Search for the cell housing the specified text and yield its (X, Y) center coordinate. 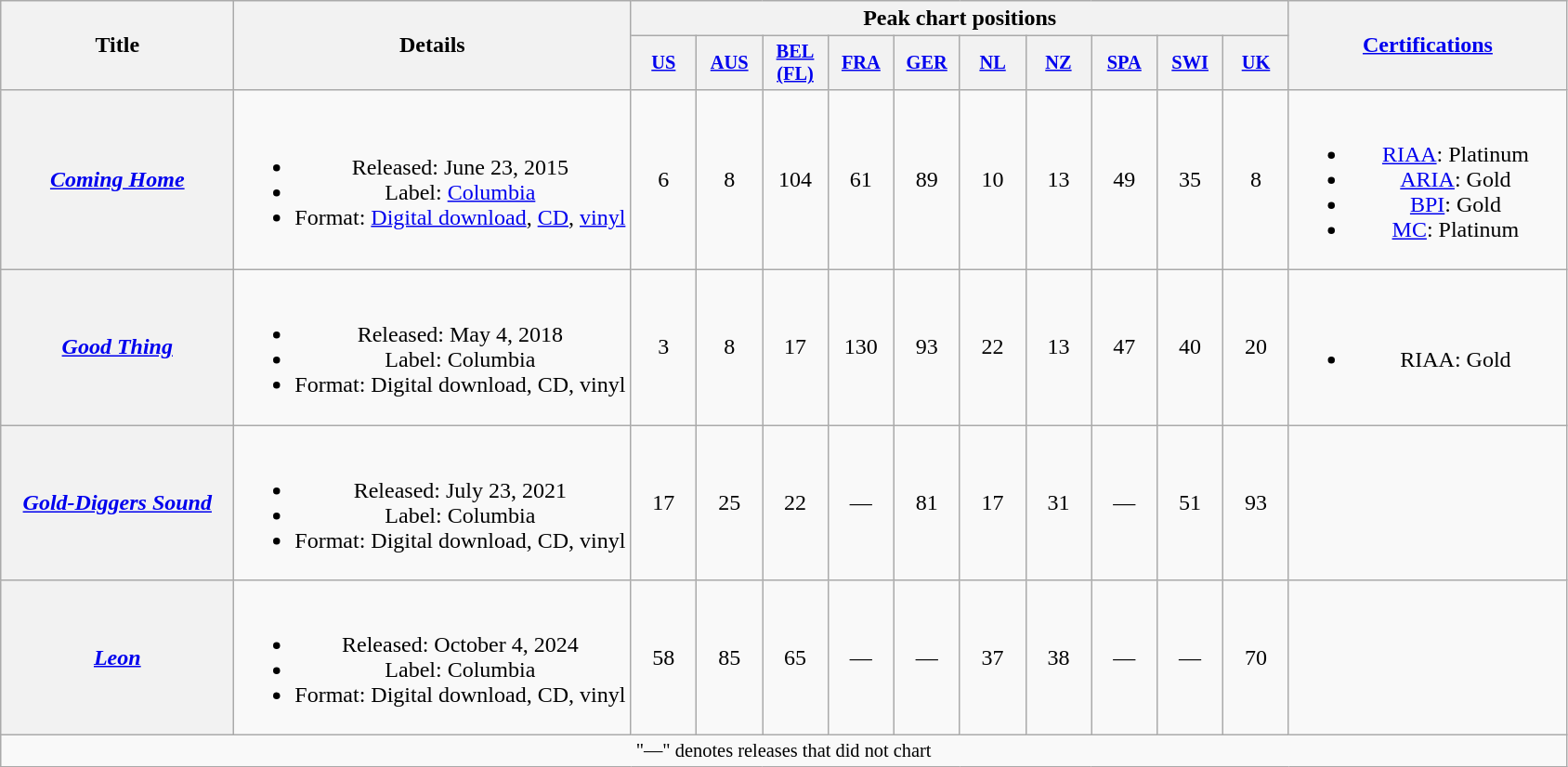
"—" denotes releases that did not chart (784, 751)
GER (927, 63)
6 (663, 179)
Details (433, 45)
65 (795, 657)
70 (1256, 657)
Peak chart positions (960, 19)
35 (1191, 179)
Released: October 4, 2024Label: ColumbiaFormat: Digital download, CD, vinyl (433, 657)
85 (730, 657)
Leon (117, 657)
3 (663, 347)
FRA (860, 63)
BEL (FL) (795, 63)
37 (992, 657)
47 (1124, 347)
RIAA: PlatinumARIA: GoldBPI: GoldMC: Platinum (1427, 179)
Gold-Diggers Sound (117, 503)
NZ (1059, 63)
130 (860, 347)
10 (992, 179)
20 (1256, 347)
25 (730, 503)
38 (1059, 657)
NL (992, 63)
Released: June 23, 2015Label: ColumbiaFormat: Digital download, CD, vinyl (433, 179)
31 (1059, 503)
Good Thing (117, 347)
49 (1124, 179)
RIAA: Gold (1427, 347)
SPA (1124, 63)
Released: July 23, 2021Label: ColumbiaFormat: Digital download, CD, vinyl (433, 503)
Certifications (1427, 45)
58 (663, 657)
89 (927, 179)
AUS (730, 63)
81 (927, 503)
US (663, 63)
104 (795, 179)
Released: May 4, 2018Label: ColumbiaFormat: Digital download, CD, vinyl (433, 347)
Coming Home (117, 179)
Title (117, 45)
UK (1256, 63)
51 (1191, 503)
61 (860, 179)
SWI (1191, 63)
40 (1191, 347)
